Output the [x, y] coordinate of the center of the cell containing the given text.  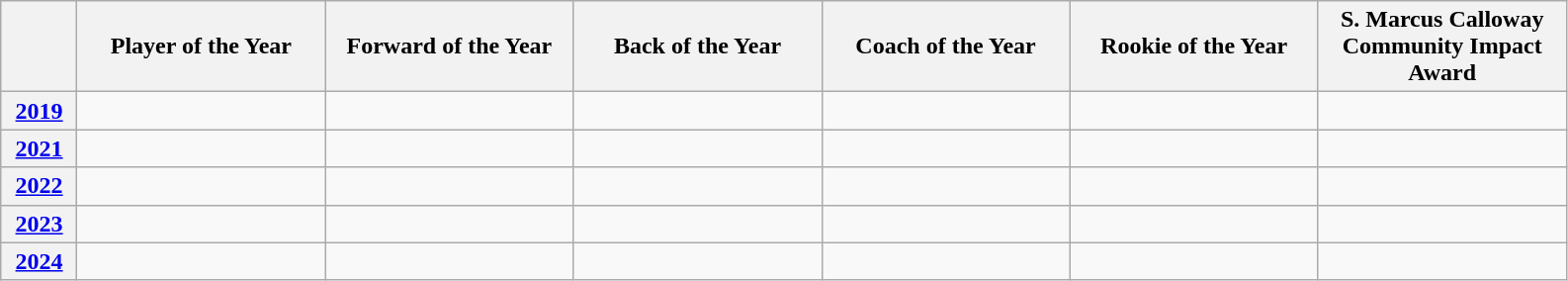
2022 [39, 186]
2019 [39, 111]
Forward of the Year [449, 47]
Player of the Year [202, 47]
2023 [39, 224]
2024 [39, 261]
2021 [39, 148]
S. Marcus Calloway Community Impact Award [1441, 47]
Back of the Year [698, 47]
Coach of the Year [945, 47]
Rookie of the Year [1194, 47]
